Capture the cell that displays the provided text and extract its (X, Y) central coordinate. 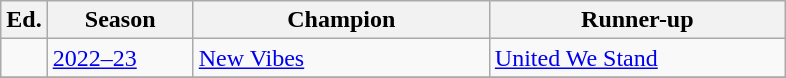
Season (120, 20)
2022–23 (120, 58)
Champion (341, 20)
Runner-up (637, 20)
Ed. (24, 20)
United We Stand (637, 58)
New Vibes (341, 58)
